Return the (x, y) coordinate for the center point of the cell that contains the specified text.  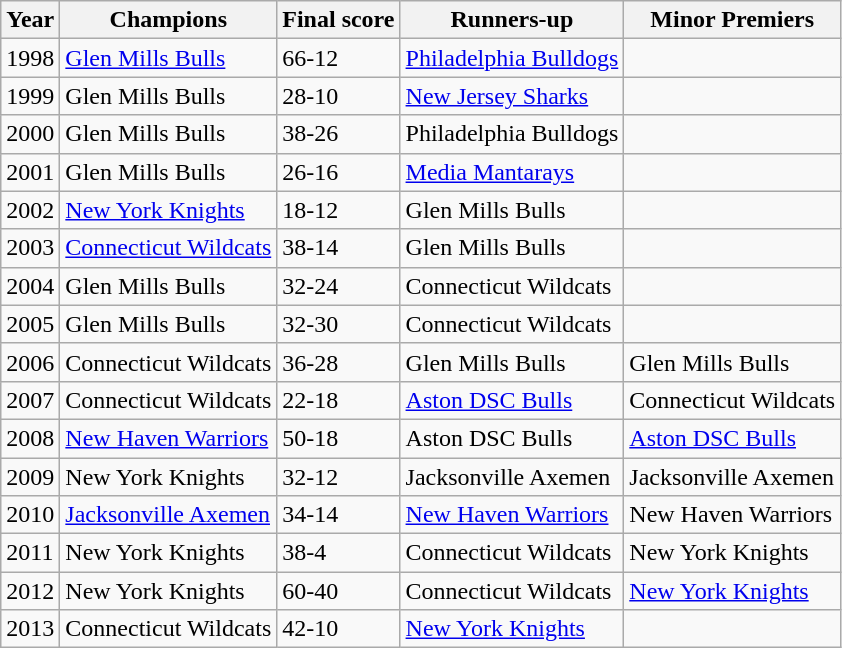
2003 (30, 248)
34-14 (338, 515)
Minor Premiers (732, 20)
2006 (30, 362)
2009 (30, 477)
1998 (30, 58)
1999 (30, 96)
2013 (30, 629)
26-16 (338, 172)
2008 (30, 438)
Final score (338, 20)
50-18 (338, 438)
2000 (30, 134)
38-26 (338, 134)
42-10 (338, 629)
2002 (30, 210)
2005 (30, 324)
38-14 (338, 248)
36-28 (338, 362)
Runners-up (512, 20)
2001 (30, 172)
Media Mantarays (512, 172)
2012 (30, 591)
22-18 (338, 400)
18-12 (338, 210)
2007 (30, 400)
2010 (30, 515)
66-12 (338, 58)
2004 (30, 286)
28-10 (338, 96)
Champions (168, 20)
32-30 (338, 324)
60-40 (338, 591)
38-4 (338, 553)
2011 (30, 553)
Year (30, 20)
32-12 (338, 477)
New Jersey Sharks (512, 96)
32-24 (338, 286)
